From the cell containing the given text, extract its center point as (X, Y) coordinate. 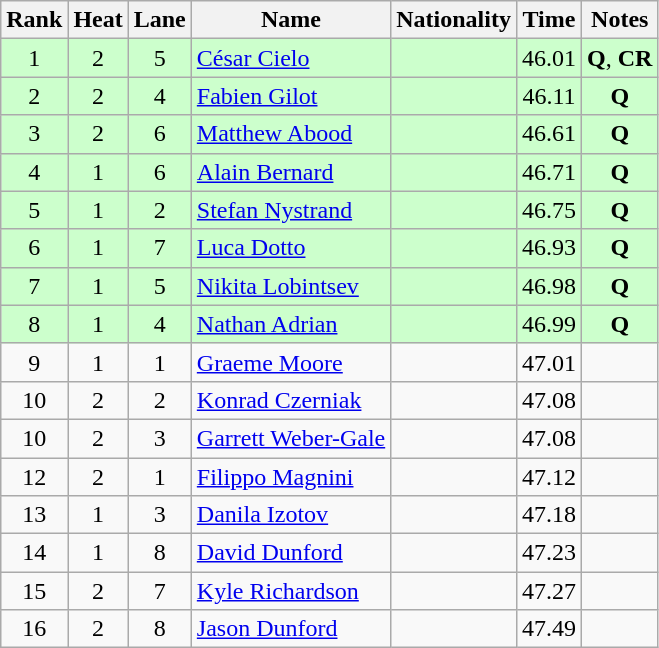
14 (34, 553)
46.98 (548, 286)
Garrett Weber-Gale (290, 438)
Nathan Adrian (290, 324)
Name (290, 20)
46.99 (548, 324)
46.61 (548, 134)
47.27 (548, 591)
12 (34, 477)
Q, CR (620, 58)
Nikita Lobintsev (290, 286)
46.93 (548, 248)
Heat (98, 20)
Time (548, 20)
Konrad Czerniak (290, 400)
47.23 (548, 553)
Danila Izotov (290, 515)
47.01 (548, 362)
Graeme Moore (290, 362)
Jason Dunford (290, 629)
Matthew Abood (290, 134)
Fabien Gilot (290, 96)
Nationality (454, 20)
Luca Dotto (290, 248)
David Dunford (290, 553)
46.01 (548, 58)
9 (34, 362)
César Cielo (290, 58)
Kyle Richardson (290, 591)
Rank (34, 20)
16 (34, 629)
46.75 (548, 210)
46.71 (548, 172)
Stefan Nystrand (290, 210)
Lane (160, 20)
47.49 (548, 629)
15 (34, 591)
47.18 (548, 515)
46.11 (548, 96)
Filippo Magnini (290, 477)
13 (34, 515)
Notes (620, 20)
47.12 (548, 477)
Alain Bernard (290, 172)
